Extract the (x, y) coordinate from the center of the cell holding the provided text.  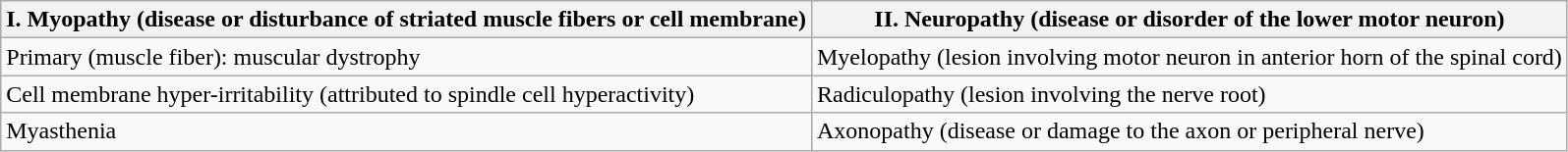
Radiculopathy (lesion involving the nerve root) (1190, 94)
Axonopathy (disease or damage to the axon or peripheral nerve) (1190, 131)
I. Myopathy (disease or disturbance of striated muscle fibers or cell membrane) (407, 20)
Primary (muscle fiber): muscular dystrophy (407, 57)
Myasthenia (407, 131)
Cell membrane hyper-irritability (attributed to spindle cell hyperactivity) (407, 94)
II. Neuropathy (disease or disorder of the lower motor neuron) (1190, 20)
Myelopathy (lesion involving motor neuron in anterior horn of the spinal cord) (1190, 57)
